Return (x, y) of the center of cell containing provided text 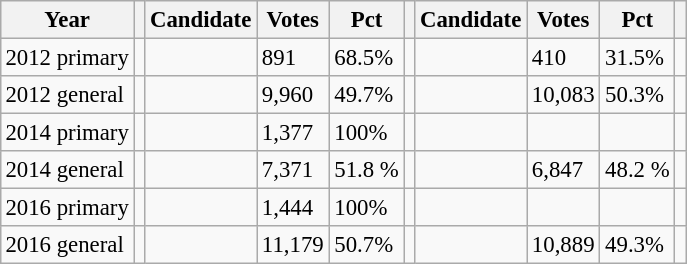
6,847 (564, 170)
891 (293, 57)
50.7% (366, 245)
31.5% (638, 57)
2016 general (67, 245)
11,179 (293, 245)
410 (564, 57)
2014 primary (67, 133)
49.7% (366, 95)
1,377 (293, 133)
2014 general (67, 170)
Year (67, 20)
50.3% (638, 95)
68.5% (366, 57)
2012 general (67, 95)
51.8 % (366, 170)
7,371 (293, 170)
49.3% (638, 245)
10,889 (564, 245)
10,083 (564, 95)
9,960 (293, 95)
2012 primary (67, 57)
1,444 (293, 208)
2016 primary (67, 208)
48.2 % (638, 170)
